Provide the [X, Y] coordinate of the cell's center where the given text is located.  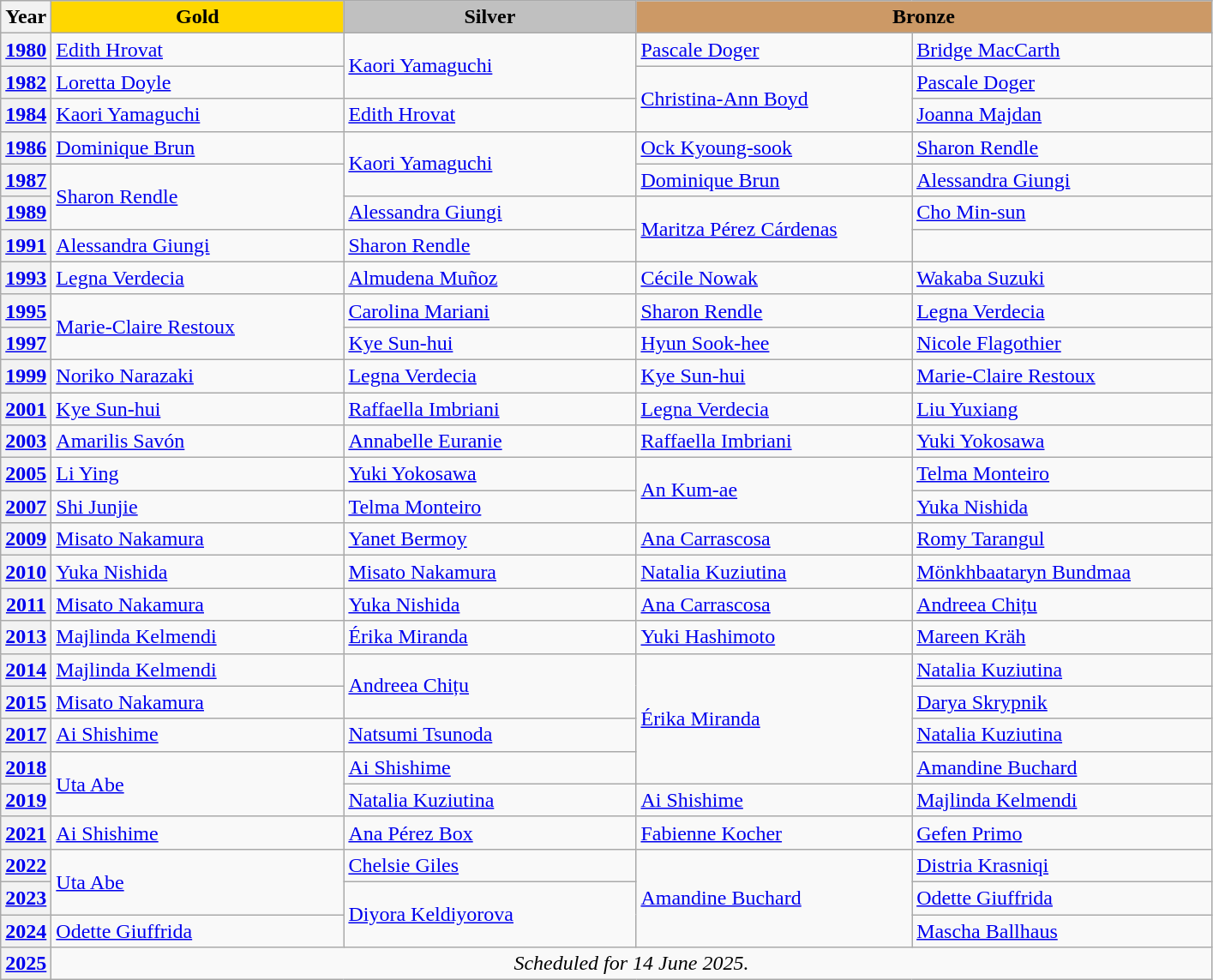
2017 [26, 735]
Shi Junjie [197, 507]
1989 [26, 213]
Wakaba Suzuki [1061, 278]
Almudena Muñoz [490, 278]
Cécile Nowak [774, 278]
Darya Skrypnik [1061, 702]
Scheduled for 14 June 2025. [631, 964]
2019 [26, 800]
Cho Min-sun [1061, 213]
Christina-Ann Boyd [774, 99]
1991 [26, 245]
Mönkhbaataryn Bundmaa [1061, 572]
Year [26, 17]
2010 [26, 572]
Li Ying [197, 474]
Amarilis Savón [197, 442]
2022 [26, 865]
2003 [26, 442]
2007 [26, 507]
2001 [26, 409]
Hyun Sook-hee [774, 343]
2025 [26, 964]
1984 [26, 115]
Mascha Ballhaus [1061, 930]
Distria Krasniqi [1061, 865]
1987 [26, 180]
Ock Kyoung-sook [774, 147]
2024 [26, 930]
Mareen Kräh [1061, 637]
2018 [26, 767]
Annabelle Euranie [490, 442]
1993 [26, 278]
2021 [26, 833]
Chelsie Giles [490, 865]
Bridge MacCarth [1061, 50]
Bronze [924, 17]
Silver [490, 17]
Loretta Doyle [197, 82]
Liu Yuxiang [1061, 409]
2005 [26, 474]
Fabienne Kocher [774, 833]
2014 [26, 670]
1999 [26, 376]
Gefen Primo [1061, 833]
1997 [26, 343]
1995 [26, 310]
Noriko Narazaki [197, 376]
Yuki Hashimoto [774, 637]
Ana Pérez Box [490, 833]
Joanna Majdan [1061, 115]
Yanet Bermoy [490, 539]
2009 [26, 539]
1982 [26, 82]
2023 [26, 898]
Carolina Mariani [490, 310]
Natsumi Tsunoda [490, 735]
Diyora Keldiyorova [490, 914]
Gold [197, 17]
An Kum-ae [774, 490]
Romy Tarangul [1061, 539]
1986 [26, 147]
Maritza Pérez Cárdenas [774, 229]
2013 [26, 637]
2011 [26, 604]
2015 [26, 702]
1980 [26, 50]
Nicole Flagothier [1061, 343]
